From the cell containing the given text, extract its center point as [x, y] coordinate. 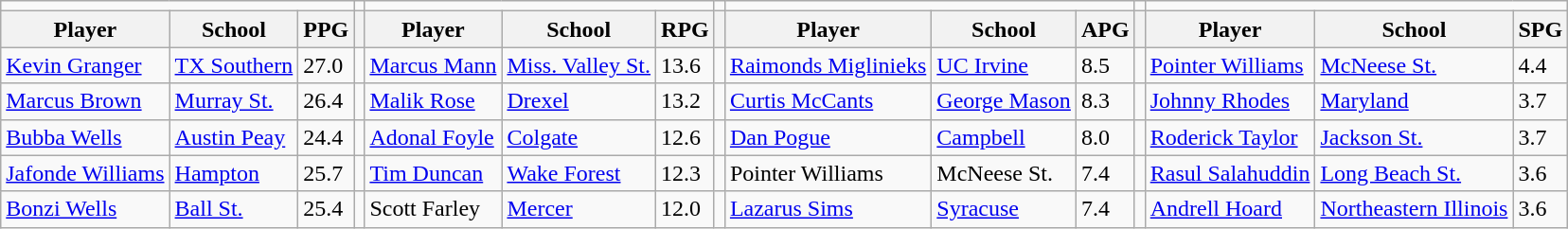
Malik Rose [434, 101]
Bubba Wells [85, 137]
Campbell [1004, 137]
Tim Duncan [434, 173]
Jafonde Williams [85, 173]
12.3 [686, 173]
25.7 [326, 173]
8.3 [1105, 101]
13.2 [686, 101]
Drexel [579, 101]
George Mason [1004, 101]
UC Irvine [1004, 65]
8.0 [1105, 137]
APG [1105, 29]
Andrell Hoard [1230, 209]
Austin Peay [234, 137]
Marcus Mann [434, 65]
Wake Forest [579, 173]
Scott Farley [434, 209]
Ball St. [234, 209]
Rasul Salahuddin [1230, 173]
Northeastern Illinois [1415, 209]
Hampton [234, 173]
26.4 [326, 101]
TX Southern [234, 65]
Maryland [1415, 101]
SPG [1541, 29]
RPG [686, 29]
Miss. Valley St. [579, 65]
PPG [326, 29]
Johnny Rhodes [1230, 101]
Murray St. [234, 101]
25.4 [326, 209]
24.4 [326, 137]
Colgate [579, 137]
Kevin Granger [85, 65]
Adonal Foyle [434, 137]
Syracuse [1004, 209]
Jackson St. [1415, 137]
Raimonds Miglinieks [828, 65]
Marcus Brown [85, 101]
Long Beach St. [1415, 173]
4.4 [1541, 65]
12.6 [686, 137]
Curtis McCants [828, 101]
Dan Pogue [828, 137]
Lazarus Sims [828, 209]
8.5 [1105, 65]
Roderick Taylor [1230, 137]
Mercer [579, 209]
27.0 [326, 65]
13.6 [686, 65]
12.0 [686, 209]
Bonzi Wells [85, 209]
